Pinpoint the cell where the given text exists, returning its [X, Y] midpoint coordinate. 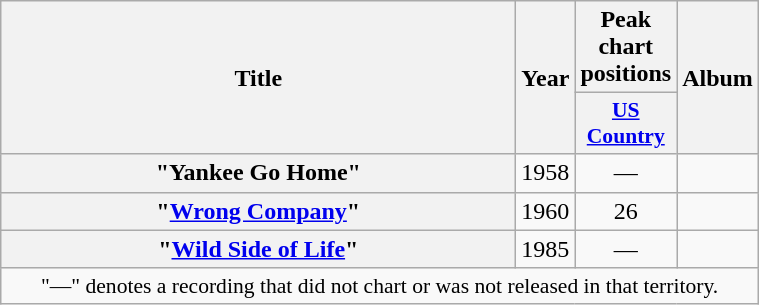
"Wild Side of Life" [258, 249]
1960 [546, 211]
"Yankee Go Home" [258, 173]
Title [258, 78]
USCountry [626, 124]
Year [546, 78]
Peakchartpositions [626, 47]
"Wrong Company" [258, 211]
1958 [546, 173]
26 [626, 211]
Album [718, 78]
"—" denotes a recording that did not chart or was not released in that territory. [380, 286]
1985 [546, 249]
